Identify which cell holds the provided text, then report its (X, Y) central coordinate. 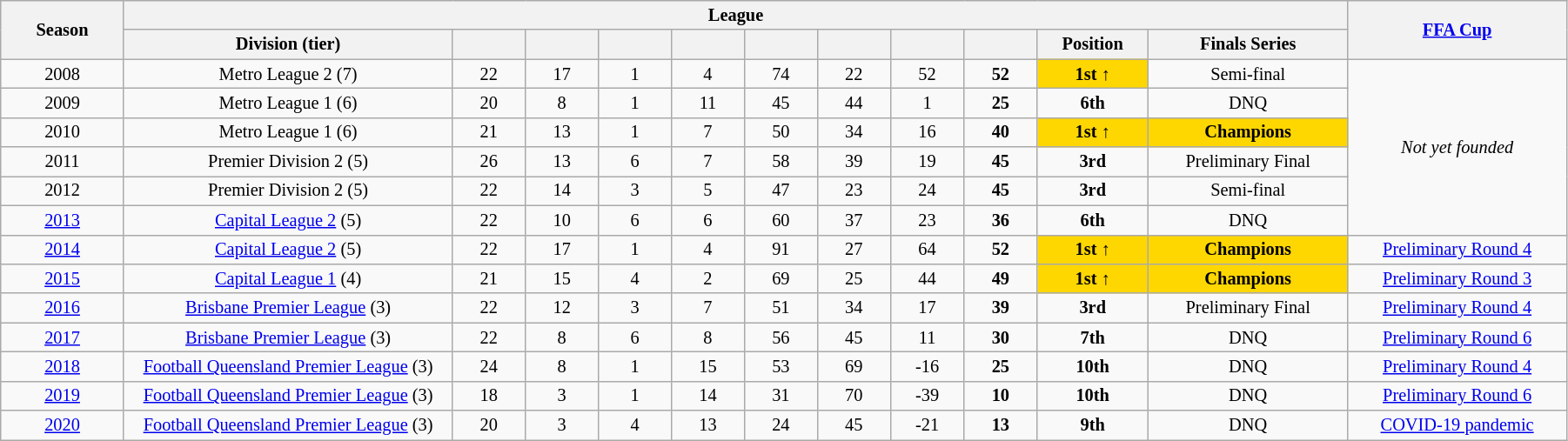
-21 (928, 425)
49 (1001, 278)
Preliminary Round 3 (1457, 278)
2020 (63, 425)
26 (489, 162)
19 (928, 162)
Not yet founded (1457, 147)
2012 (63, 190)
64 (928, 250)
COVID-19 pandemic (1457, 425)
-39 (928, 396)
16 (928, 132)
2 (708, 278)
Finals Series (1248, 44)
47 (781, 190)
5 (708, 190)
2019 (63, 396)
53 (781, 366)
FFA Cup (1457, 30)
2008 (63, 74)
37 (854, 220)
2016 (63, 308)
2018 (63, 366)
Division (tier) (288, 44)
7th (1093, 337)
74 (781, 74)
18 (489, 396)
50 (781, 132)
Season (63, 30)
36 (1001, 220)
27 (854, 250)
2009 (63, 103)
51 (781, 308)
Position (1093, 44)
2014 (63, 250)
Capital League 1 (4) (288, 278)
12 (562, 308)
2015 (63, 278)
2010 (63, 132)
2017 (63, 337)
31 (781, 396)
-16 (928, 366)
70 (854, 396)
League (735, 15)
60 (781, 220)
Metro League 2 (7) (288, 74)
2011 (63, 162)
58 (781, 162)
40 (1001, 132)
9th (1093, 425)
56 (781, 337)
91 (781, 250)
2013 (63, 220)
30 (1001, 337)
